Scan for the cell matching the given text and deliver its [X, Y] coordinate at center. 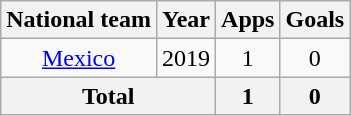
National team [79, 20]
Total [108, 96]
2019 [186, 58]
Apps [248, 20]
Goals [315, 20]
Year [186, 20]
Mexico [79, 58]
